Extract the [x, y] coordinate from the center of the cell holding the provided text.  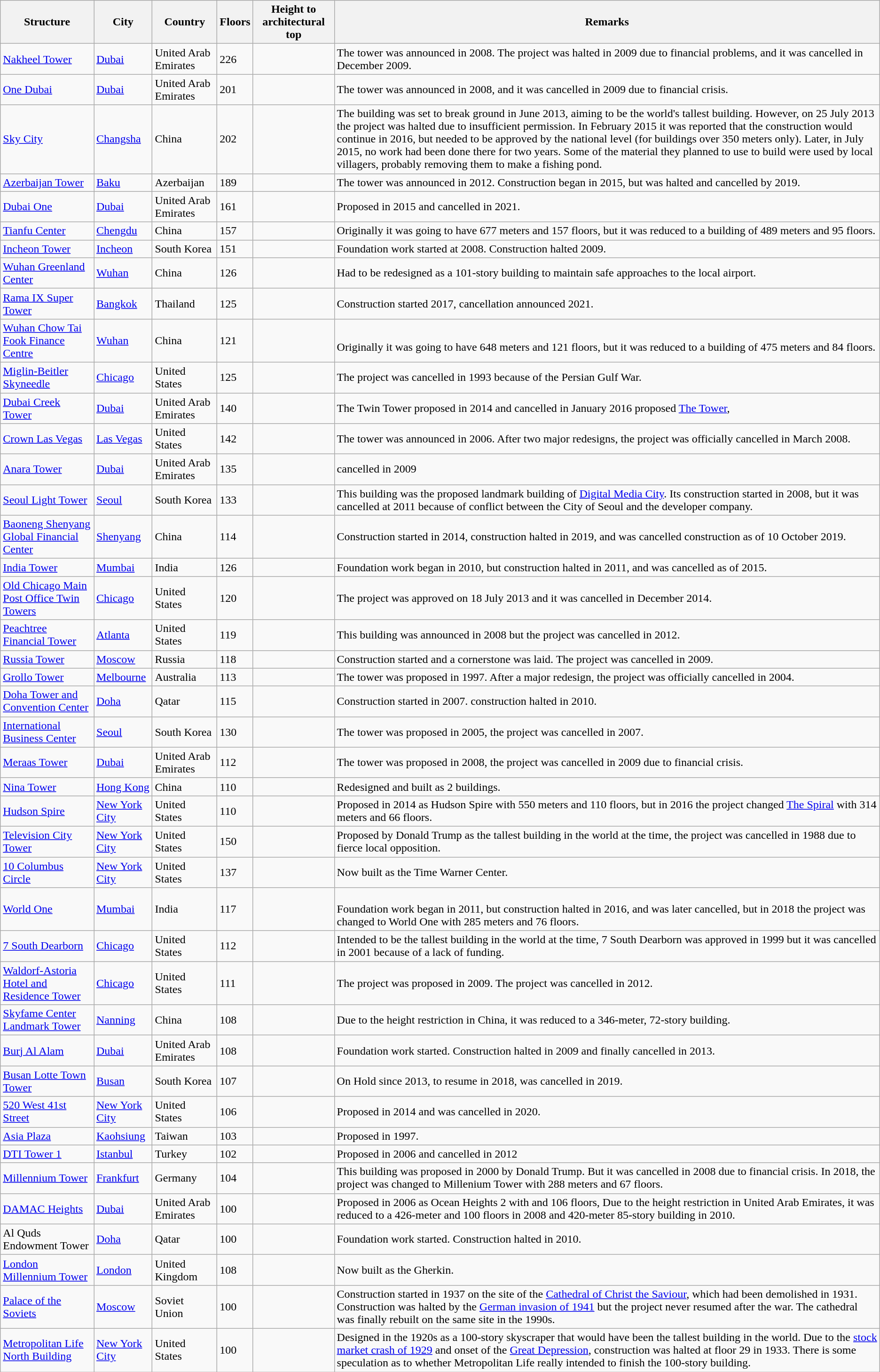
This building was announced in 2008 but the project was cancelled in 2012. [607, 635]
Foundation work started at 2008. Construction halted 2009. [607, 249]
Russia [185, 659]
130 [235, 732]
Tianfu Center [47, 231]
Due to the height restriction in China, it was reduced to a 346-meter, 72-story building. [607, 1020]
DTI Tower 1 [47, 1154]
133 [235, 500]
161 [235, 207]
World One [47, 909]
137 [235, 872]
117 [235, 909]
London [123, 1269]
Frankfurt [123, 1178]
Foundation work began in 2010, but construction halted in 2011, and was cancelled as of 2015. [607, 568]
Australia [185, 677]
Dubai One [47, 207]
Floors [235, 22]
118 [235, 659]
Foundation work started. Construction halted in 2009 and finally cancelled in 2013. [607, 1050]
The project was approved on 18 July 2013 and it was cancelled in December 2014. [607, 598]
The tower was announced in 2006. After two major redesigns, the project was officially cancelled in March 2008. [607, 439]
106 [235, 1112]
The tower was announced in 2008, and it was cancelled in 2009 due to financial crisis. [607, 89]
Proposed in 1997. [607, 1136]
cancelled in 2009 [607, 469]
7 South Dearborn [47, 946]
202 [235, 139]
Construction started in 2014, construction halted in 2019, and was cancelled construction as of 10 October 2019. [607, 537]
Sky City [47, 139]
Shenyang [123, 537]
Height to architectural top [293, 22]
140 [235, 408]
Thailand [185, 304]
London Millennium Tower [47, 1269]
226 [235, 59]
Proposed in 2014 and was cancelled in 2020. [607, 1112]
119 [235, 635]
10 Columbus Circle [47, 872]
Proposed by Donald Trump as the tallest building in the world at the time, the project was cancelled in 1988 due to fierce local opposition. [607, 842]
Dubai Creek Tower [47, 408]
104 [235, 1178]
United Kingdom [185, 1269]
Construction started and a cornerstone was laid. The project was cancelled in 2009. [607, 659]
Proposed in 2006 and cancelled in 2012 [607, 1154]
Foundation work started. Construction halted in 2010. [607, 1239]
Crown Las Vegas [47, 439]
Wuhan Chow Tai Fook Finance Centre [47, 340]
Proposed in 2015 and cancelled in 2021. [607, 207]
520 West 41st Street [47, 1112]
The tower was proposed in 2008, the project was cancelled in 2009 due to financial crisis. [607, 763]
Incheon [123, 249]
107 [235, 1081]
International Business Center [47, 732]
Azerbaijan [185, 182]
Burj Al Alam [47, 1050]
103 [235, 1136]
The tower was announced in 2008. The project was halted in 2009 due to financial problems, and it was cancelled in December 2009. [607, 59]
Melbourne [123, 677]
The project was cancelled in 1993 because of the Persian Gulf War. [607, 377]
Germany [185, 1178]
Skyfame Center Landmark Tower [47, 1020]
120 [235, 598]
Seoul Light Tower [47, 500]
Russia Tower [47, 659]
Now built as the Time Warner Center. [607, 872]
201 [235, 89]
Structure [47, 22]
Bangkok [123, 304]
Hudson Spire [47, 811]
Miglin-Beitler Skyneedle [47, 377]
Waldorf-Astoria Hotel and Residence Tower [47, 983]
Istanbul [123, 1154]
Wuhan Greenland Center [47, 273]
Television City Tower [47, 842]
Baoneng Shenyang Global Financial Center [47, 537]
Nina Tower [47, 787]
Asia Plaza [47, 1136]
Changsha [123, 139]
Nanning [123, 1020]
DAMAC Heights [47, 1208]
Taiwan [185, 1136]
The tower was announced in 2012. Construction began in 2015, but was halted and cancelled by 2019. [607, 182]
Nakheel Tower [47, 59]
114 [235, 537]
Proposed in 2014 as Hudson Spire with 550 meters and 110 floors, but in 2016 the project changed The Spiral with 314 meters and 66 floors. [607, 811]
Country [185, 22]
113 [235, 677]
The project was proposed in 2009. The project was cancelled in 2012. [607, 983]
189 [235, 182]
Doha Tower and Convention Center [47, 702]
151 [235, 249]
Millennium Tower [47, 1178]
Old Chicago Main Post Office Twin Towers [47, 598]
Busan Lotte Town Tower [47, 1081]
102 [235, 1154]
Al Quds Endowment Tower [47, 1239]
Peachtree Financial Tower [47, 635]
Hong Kong [123, 787]
City [123, 22]
One Dubai [47, 89]
135 [235, 469]
Grollo Tower [47, 677]
Kaohsiung [123, 1136]
Baku [123, 182]
Atlanta [123, 635]
Construction started in 2007. construction halted in 2010. [607, 702]
Originally it was going to have 648 meters and 121 floors, but it was reduced to a building of 475 meters and 84 floors. [607, 340]
Chengdu [123, 231]
Metropolitan Life North Building [47, 1350]
The Twin Tower proposed in 2014 and cancelled in January 2016 proposed The Tower, [607, 408]
Anara Tower [47, 469]
Had to be redesigned as a 101-story building to maintain safe approaches to the local airport. [607, 273]
150 [235, 842]
111 [235, 983]
Incheon Tower [47, 249]
Rama IX Super Tower [47, 304]
Redesigned and built as 2 buildings. [607, 787]
121 [235, 340]
On Hold since 2013, to resume in 2018, was cancelled in 2019. [607, 1081]
Azerbaijan Tower [47, 182]
The tower was proposed in 2005, the project was cancelled in 2007. [607, 732]
Originally it was going to have 677 meters and 157 floors, but it was reduced to a building of 489 meters and 95 floors. [607, 231]
Palace of the Soviets [47, 1307]
Remarks [607, 22]
157 [235, 231]
Meraas Tower [47, 763]
Soviet Union [185, 1307]
Busan [123, 1081]
142 [235, 439]
115 [235, 702]
Las Vegas [123, 439]
The tower was proposed in 1997. After a major redesign, the project was officially cancelled in 2004. [607, 677]
Construction started 2017, cancellation announced 2021. [607, 304]
Turkey [185, 1154]
Now built as the Gherkin. [607, 1269]
India Tower [47, 568]
